Return (x, y) of the center of cell containing provided text 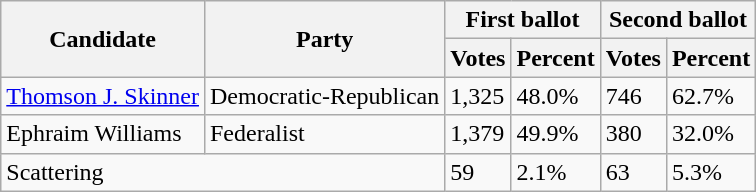
48.0% (556, 96)
First ballot (522, 20)
380 (633, 134)
Scattering (223, 172)
32.0% (710, 134)
Candidate (103, 39)
Party (324, 39)
5.3% (710, 172)
746 (633, 96)
Democratic-Republican (324, 96)
Federalist (324, 134)
Thomson J. Skinner (103, 96)
1,325 (478, 96)
62.7% (710, 96)
2.1% (556, 172)
49.9% (556, 134)
59 (478, 172)
Second ballot (678, 20)
63 (633, 172)
1,379 (478, 134)
Ephraim Williams (103, 134)
